From the cell containing the given text, extract its center point as (x, y) coordinate. 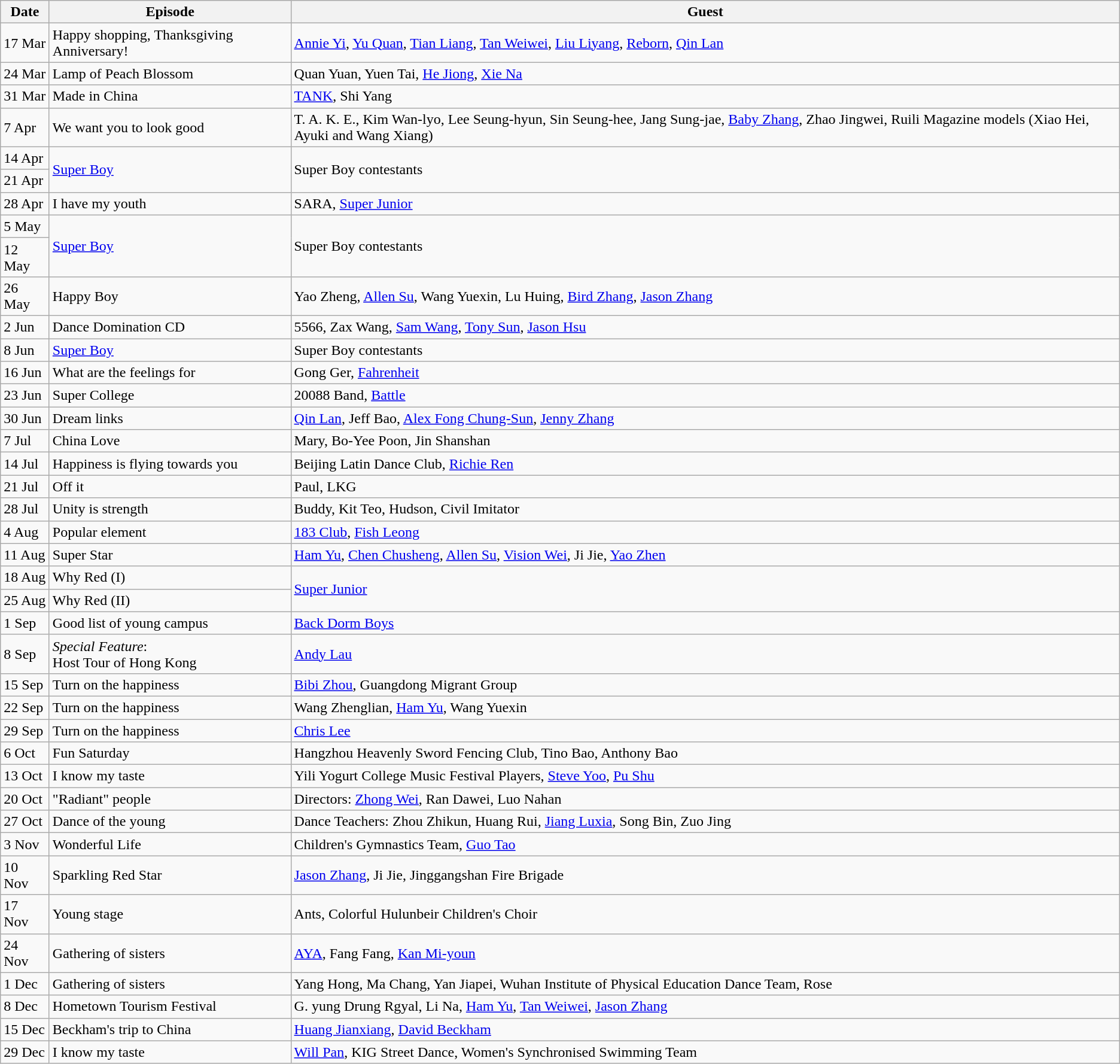
18 Aug (25, 577)
5566, Zax Wang, Sam Wang, Tony Sun, Jason Hsu (705, 327)
Bibi Zhou, Guangdong Migrant Group (705, 685)
28 Jul (25, 509)
Andy Lau (705, 653)
31 Mar (25, 96)
Happy shopping, Thanksgiving Anniversary! (170, 43)
21 Apr (25, 181)
AYA, Fang Fang, Kan Mi-youn (705, 953)
Beijing Latin Dance Club, Richie Ren (705, 464)
11 Aug (25, 555)
20 Oct (25, 799)
15 Dec (25, 1029)
Fun Saturday (170, 753)
SARA, Super Junior (705, 203)
Yili Yogurt College Music Festival Players, Steve Yoo, Pu Shu (705, 776)
Good list of young campus (170, 623)
We want you to look good (170, 127)
1 Sep (25, 623)
Young stage (170, 914)
29 Dec (25, 1052)
Lamp of Peach Blossom (170, 74)
16 Jun (25, 373)
Qin Lan, Jeff Bao, Alex Fong Chung-Sun, Jenny Zhang (705, 418)
Hometown Tourism Festival (170, 1007)
Why Red (II) (170, 600)
3 Nov (25, 844)
Unity is strength (170, 509)
Gong Ger, Fahrenheit (705, 373)
Happiness is flying towards you (170, 464)
Will Pan, KIG Street Dance, Women's Synchronised Swimming Team (705, 1052)
5 May (25, 226)
Super College (170, 396)
24 Mar (25, 74)
Yao Zheng, Allen Su, Wang Yuexin, Lu Huing, Bird Zhang, Jason Zhang (705, 296)
Special Feature: Host Tour of Hong Kong (170, 653)
Wonderful Life (170, 844)
Directors: Zhong Wei, Ran Dawei, Luo Nahan (705, 799)
Buddy, Kit Teo, Hudson, Civil Imitator (705, 509)
15 Sep (25, 685)
6 Oct (25, 753)
13 Oct (25, 776)
14 Apr (25, 158)
8 Sep (25, 653)
Children's Gymnastics Team, Guo Tao (705, 844)
7 Apr (25, 127)
Chris Lee (705, 731)
1 Dec (25, 984)
Sparkling Red Star (170, 875)
14 Jul (25, 464)
I have my youth (170, 203)
2 Jun (25, 327)
G. yung Drung Rgyal, Li Na, Ham Yu, Tan Weiwei, Jason Zhang (705, 1007)
27 Oct (25, 822)
8 Jun (25, 350)
Guest (705, 12)
Jason Zhang, Ji Jie, Jinggangshan Fire Brigade (705, 875)
China Love (170, 441)
Hangzhou Heavenly Sword Fencing Club, Tino Bao, Anthony Bao (705, 753)
20088 Band, Battle (705, 396)
25 Aug (25, 600)
Annie Yi, Yu Quan, Tian Liang, Tan Weiwei, Liu Liyang, Reborn, Qin Lan (705, 43)
Mary, Bo-Yee Poon, Jin Shanshan (705, 441)
29 Sep (25, 731)
Date (25, 12)
8 Dec (25, 1007)
Episode (170, 12)
"Radiant" people (170, 799)
Beckham's trip to China (170, 1029)
What are the feelings for (170, 373)
Paul, LKG (705, 487)
Wang Zhenglian, Ham Yu, Wang Yuexin (705, 707)
4 Aug (25, 532)
Dance Domination CD (170, 327)
Happy Boy (170, 296)
Back Dorm Boys (705, 623)
TANK, Shi Yang (705, 96)
Ants, Colorful Hulunbeir Children's Choir (705, 914)
22 Sep (25, 707)
Dream links (170, 418)
28 Apr (25, 203)
Why Red (I) (170, 577)
Super Star (170, 555)
Made in China (170, 96)
Quan Yuan, Yuen Tai, He Jiong, Xie Na (705, 74)
Dance Teachers: Zhou Zhikun, Huang Rui, Jiang Luxia, Song Bin, Zuo Jing (705, 822)
26 May (25, 296)
17 Mar (25, 43)
Yang Hong, Ma Chang, Yan Jiapei, Wuhan Institute of Physical Education Dance Team, Rose (705, 984)
Dance of the young (170, 822)
23 Jun (25, 396)
Huang Jianxiang, David Beckham (705, 1029)
17 Nov (25, 914)
Ham Yu, Chen Chusheng, Allen Su, Vision Wei, Ji Jie, Yao Zhen (705, 555)
21 Jul (25, 487)
183 Club, Fish Leong (705, 532)
30 Jun (25, 418)
Popular element (170, 532)
10 Nov (25, 875)
24 Nov (25, 953)
7 Jul (25, 441)
Off it (170, 487)
12 May (25, 257)
Super Junior (705, 589)
